Capture the cell that displays the provided text and extract its [x, y] central coordinate. 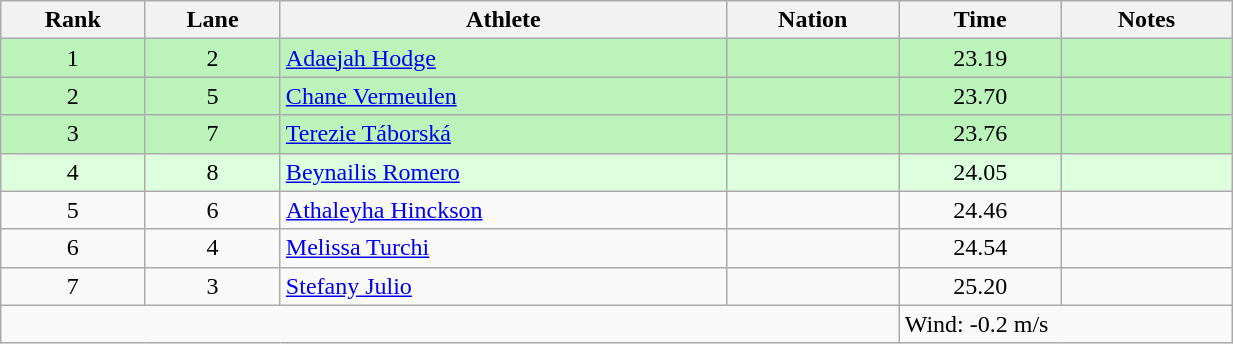
Lane [212, 20]
23.76 [980, 134]
Beynailis Romero [503, 172]
23.19 [980, 58]
8 [212, 172]
1 [73, 58]
Athlete [503, 20]
Adaejah Hodge [503, 58]
Time [980, 20]
Stefany Julio [503, 286]
24.05 [980, 172]
25.20 [980, 286]
24.54 [980, 248]
Nation [812, 20]
Notes [1146, 20]
23.70 [980, 96]
Wind: -0.2 m/s [1065, 324]
Terezie Táborská [503, 134]
Rank [73, 20]
Melissa Turchi [503, 248]
Athaleyha Hinckson [503, 210]
24.46 [980, 210]
Chane Vermeulen [503, 96]
